Capture the cell that displays the provided text and extract its (x, y) central coordinate. 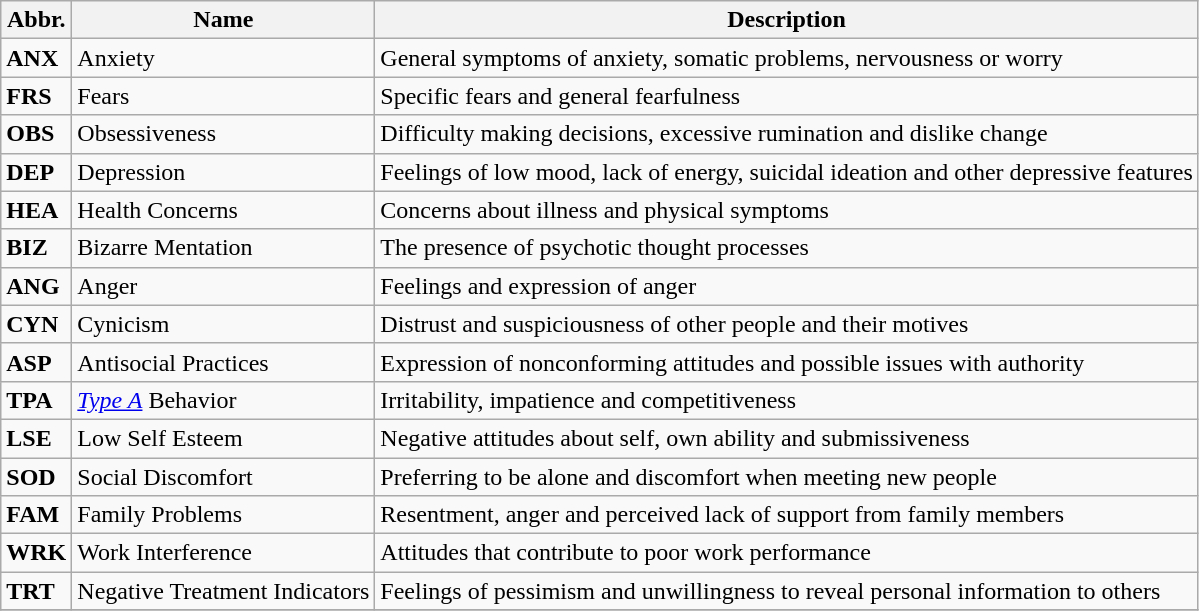
BIZ (36, 248)
Resentment, anger and perceived lack of support from family members (787, 515)
Name (224, 20)
Negative Treatment Indicators (224, 591)
OBS (36, 134)
FAM (36, 515)
Depression (224, 172)
Difficulty making decisions, excessive rumination and dislike change (787, 134)
The presence of psychotic thought processes (787, 248)
Anger (224, 286)
Specific fears and general fearfulness (787, 96)
Antisocial Practices (224, 362)
Irritability, impatience and competitiveness (787, 400)
ASP (36, 362)
CYN (36, 324)
Fears (224, 96)
LSE (36, 438)
Obsessiveness (224, 134)
DEP (36, 172)
Social Discomfort (224, 477)
Work Interference (224, 553)
TRT (36, 591)
Description (787, 20)
SOD (36, 477)
Preferring to be alone and discomfort when meeting new people (787, 477)
ANG (36, 286)
TPA (36, 400)
WRK (36, 553)
Type A Behavior (224, 400)
Feelings of low mood, lack of energy, suicidal ideation and other depressive features (787, 172)
Bizarre Mentation (224, 248)
Distrust and suspiciousness of other people and their motives (787, 324)
ANX (36, 58)
Anxiety (224, 58)
Expression of nonconforming attitudes and possible issues with authority (787, 362)
Health Concerns (224, 210)
Low Self Esteem (224, 438)
Family Problems (224, 515)
Feelings of pessimism and unwillingness to reveal personal information to others (787, 591)
Abbr. (36, 20)
Cynicism (224, 324)
Negative attitudes about self, own ability and submissiveness (787, 438)
Attitudes that contribute to poor work performance (787, 553)
FRS (36, 96)
Concerns about illness and physical symptoms (787, 210)
General symptoms of anxiety, somatic problems, nervousness or worry (787, 58)
HEA (36, 210)
Feelings and expression of anger (787, 286)
